Return the (X, Y) coordinate for the center point of the cell that contains the specified text.  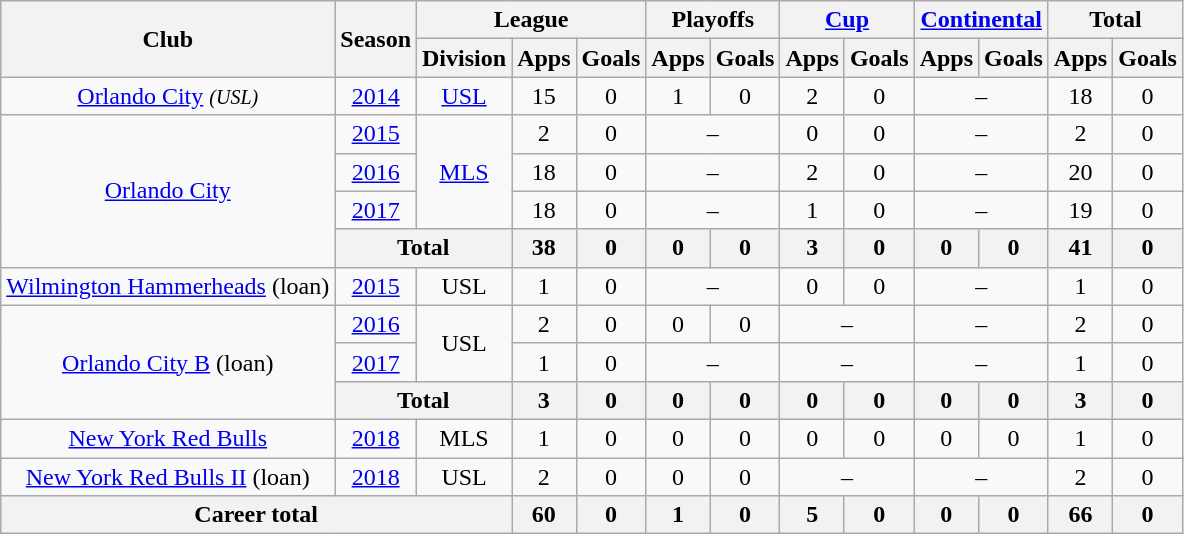
Cup (847, 20)
5 (812, 515)
19 (1080, 210)
Orlando City (168, 191)
Orlando City B (loan) (168, 362)
Orlando City (USL) (168, 96)
38 (544, 248)
Career total (256, 515)
66 (1080, 515)
Season (376, 39)
Playoffs (713, 20)
15 (544, 96)
New York Red Bulls (168, 438)
Continental (981, 20)
60 (544, 515)
Wilmington Hammerheads (loan) (168, 286)
41 (1080, 248)
Division (464, 58)
New York Red Bulls II (loan) (168, 477)
League (532, 20)
Club (168, 39)
20 (1080, 172)
2014 (376, 96)
